Detect which cell encompasses the target text, then output its (x, y) center coordinate. 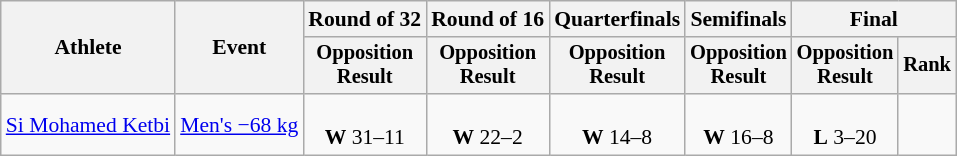
Semifinals (738, 19)
Round of 16 (488, 19)
W 31–11 (364, 124)
W 22–2 (488, 124)
W 16–8 (738, 124)
Event (239, 48)
Quarterfinals (617, 19)
Round of 32 (364, 19)
L 3–20 (846, 124)
Athlete (88, 48)
W 14–8 (617, 124)
Final (874, 19)
Men's −68 kg (239, 124)
Si Mohamed Ketbi (88, 124)
Rank (927, 66)
